For the text-containing cell, return its midpoint in (x, y) coordinate format. 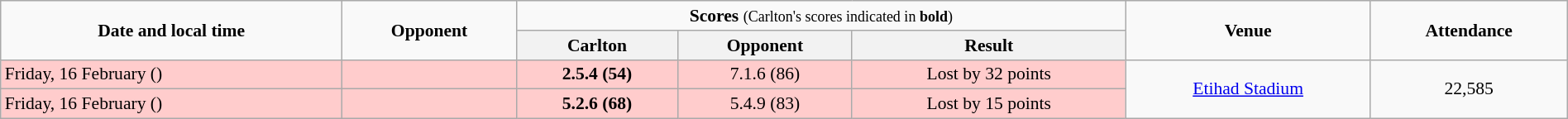
Date and local time (172, 30)
Etihad Stadium (1248, 89)
22,585 (1469, 89)
Venue (1248, 30)
Attendance (1469, 30)
Lost by 32 points (989, 74)
Lost by 15 points (989, 104)
Scores (Carlton's scores indicated in bold) (821, 16)
Result (989, 45)
7.1.6 (86) (764, 74)
2.5.4 (54) (597, 74)
5.4.9 (83) (764, 104)
Carlton (597, 45)
5.2.6 (68) (597, 104)
